Return the [x, y] coordinate for the center point of the cell that contains the specified text.  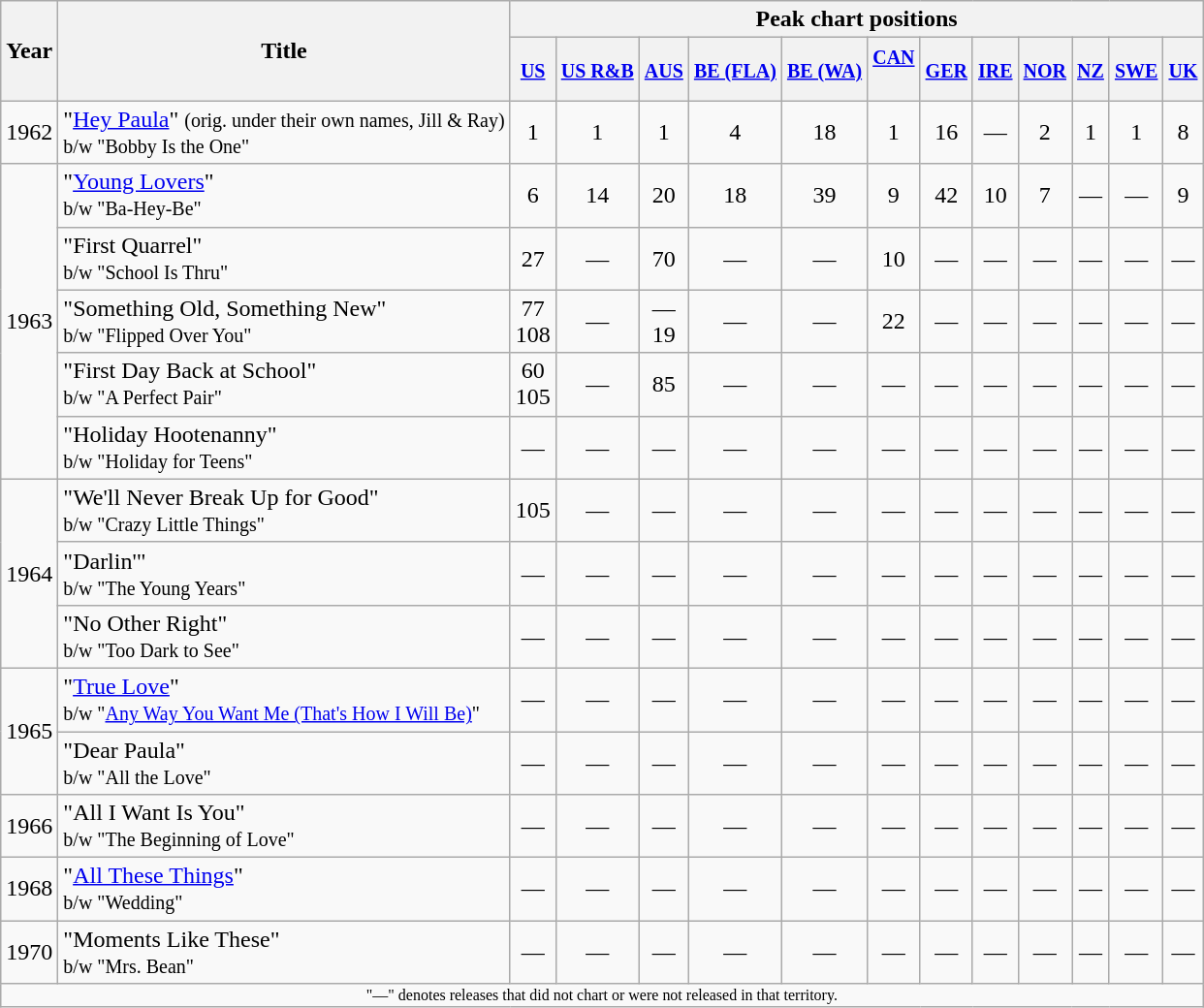
US R&B [597, 70]
NZ [1092, 70]
BE (FLA) [735, 70]
1970 [29, 952]
US [533, 70]
39 [824, 196]
"—" denotes releases that did not chart or were not released in that territory. [602, 995]
60105 [533, 384]
77108 [533, 322]
"Something Old, Something New"b/w "Flipped Over You" [284, 322]
1964 [29, 574]
"No Other Right"b/w "Too Dark to See" [284, 636]
"Hey Paula" (orig. under their own names, Jill & Ray)b/w "Bobby Is the One" [284, 132]
GER [946, 70]
105 [533, 510]
SWE [1136, 70]
Peak chart positions [857, 19]
4 [735, 132]
BE (WA) [824, 70]
"Darlin'"b/w "The Young Years" [284, 574]
AUS [663, 70]
16 [946, 132]
1965 [29, 731]
"Dear Paula"b/w "All the Love" [284, 762]
6 [533, 196]
1963 [29, 322]
"All I Want Is You"b/w "The Beginning of Love" [284, 826]
CAN [894, 70]
7 [1045, 196]
IRE [995, 70]
"Moments Like These"b/w "Mrs. Bean" [284, 952]
Year [29, 50]
20 [663, 196]
—19 [663, 322]
8 [1183, 132]
"First Day Back at School"b/w "A Perfect Pair" [284, 384]
1966 [29, 826]
22 [894, 322]
85 [663, 384]
27 [533, 258]
2 [1045, 132]
"We'll Never Break Up for Good"b/w "Crazy Little Things" [284, 510]
1962 [29, 132]
"First Quarrel"b/w "School Is Thru" [284, 258]
UK [1183, 70]
"All These Things"b/w "Wedding" [284, 890]
14 [597, 196]
"Holiday Hootenanny"b/w "Holiday for Teens" [284, 448]
NOR [1045, 70]
Title [284, 50]
1968 [29, 890]
"True Love"b/w "Any Way You Want Me (That's How I Will Be)" [284, 700]
70 [663, 258]
42 [946, 196]
"Young Lovers"b/w "Ba-Hey-Be" [284, 196]
